Extract the (x, y) coordinate from the center of the cell holding the provided text.  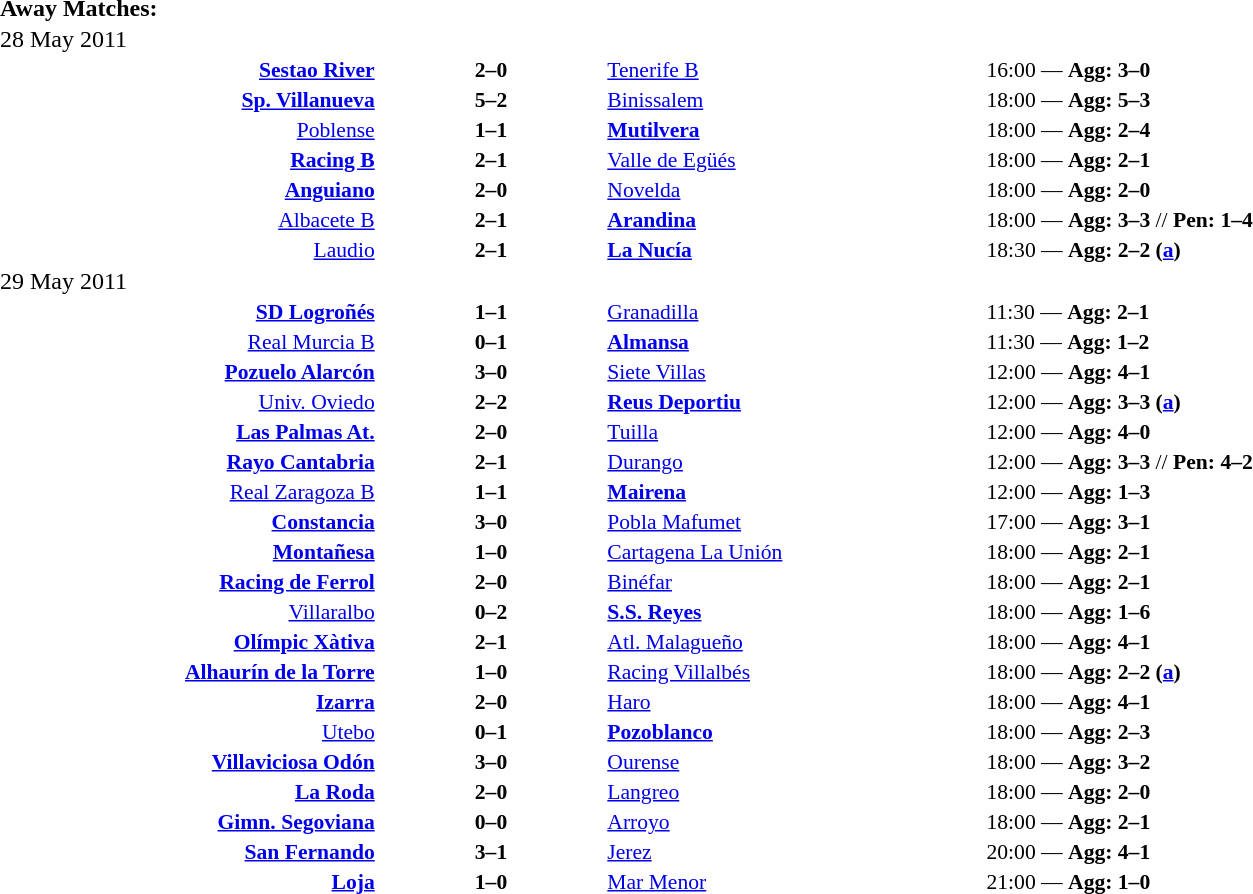
Tenerife B (795, 70)
2–2 (492, 402)
0–2 (492, 612)
Binéfar (795, 582)
Ourense (795, 762)
Durango (795, 462)
Jerez (795, 852)
Pozoblanco (795, 732)
Arroyo (795, 822)
Granadilla (795, 312)
Mutilvera (795, 130)
Reus Deportiu (795, 402)
La Nucía (795, 250)
S.S. Reyes (795, 612)
Cartagena La Unión (795, 552)
Arandina (795, 220)
3–1 (492, 852)
Mairena (795, 492)
Atl. Malagueño (795, 642)
Langreo (795, 792)
Binissalem (795, 100)
Haro (795, 702)
Siete Villas (795, 372)
5–2 (492, 100)
Novelda (795, 190)
Almansa (795, 342)
0–0 (492, 822)
Valle de Egüés (795, 160)
Pobla Mafumet (795, 522)
Racing Villalbés (795, 672)
Tuilla (795, 432)
